For the text-containing cell, return its midpoint in [X, Y] coordinate format. 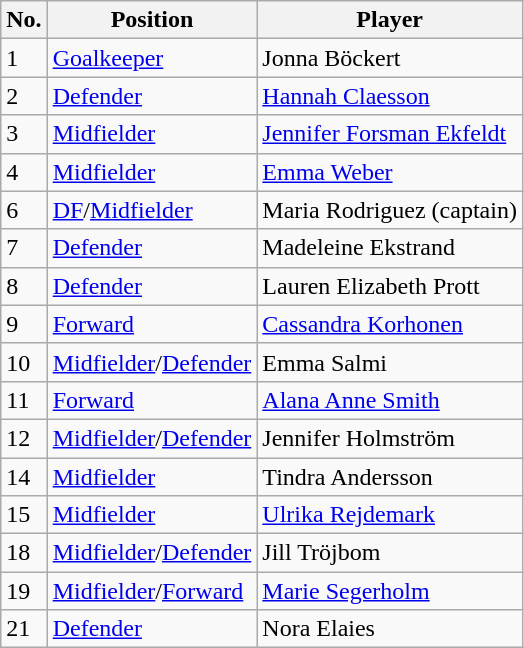
21 [24, 629]
DF/Midfielder [152, 210]
3 [24, 134]
Maria Rodriguez (captain) [390, 210]
10 [24, 362]
Ulrika Rejdemark [390, 515]
11 [24, 400]
Jennifer Forsman Ekfeldt [390, 134]
Emma Weber [390, 172]
12 [24, 438]
6 [24, 210]
18 [24, 553]
Jennifer Holmström [390, 438]
Marie Segerholm [390, 591]
1 [24, 58]
Emma Salmi [390, 362]
Jill Tröjbom [390, 553]
Hannah Claesson [390, 96]
14 [24, 477]
No. [24, 20]
19 [24, 591]
Tindra Andersson [390, 477]
Madeleine Ekstrand [390, 248]
8 [24, 286]
Jonna Böckert [390, 58]
Alana Anne Smith [390, 400]
15 [24, 515]
Goalkeeper [152, 58]
Nora Elaies [390, 629]
9 [24, 324]
Cassandra Korhonen [390, 324]
Position [152, 20]
7 [24, 248]
Player [390, 20]
2 [24, 96]
Midfielder/Forward [152, 591]
4 [24, 172]
Lauren Elizabeth Prott [390, 286]
